Find where the given text appears and provide that cell's center as (x, y) coordinate. 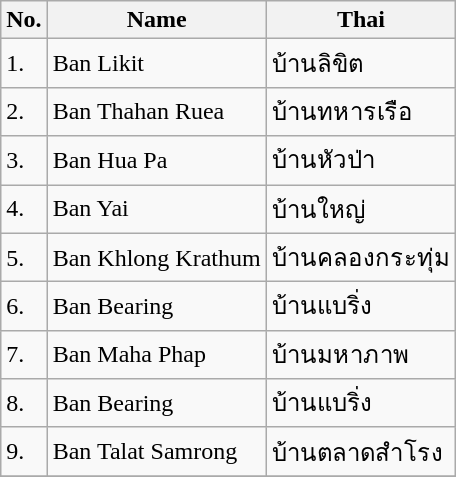
Ban Talat Samrong (156, 452)
1. (24, 64)
2. (24, 112)
8. (24, 404)
6. (24, 306)
Ban Maha Phap (156, 354)
7. (24, 354)
Thai (361, 20)
9. (24, 452)
บ้านคลองกระทุ่ม (361, 258)
บ้านตลาดสำโรง (361, 452)
บ้านทหารเรือ (361, 112)
บ้านหัวป่า (361, 160)
Name (156, 20)
Ban Thahan Ruea (156, 112)
บ้านลิขิต (361, 64)
5. (24, 258)
4. (24, 208)
No. (24, 20)
บ้านมหาภาพ (361, 354)
บ้านใหญ่ (361, 208)
3. (24, 160)
Ban Hua Pa (156, 160)
Ban Khlong Krathum (156, 258)
Ban Yai (156, 208)
Ban Likit (156, 64)
